Search for the cell housing the specified text and yield its (X, Y) center coordinate. 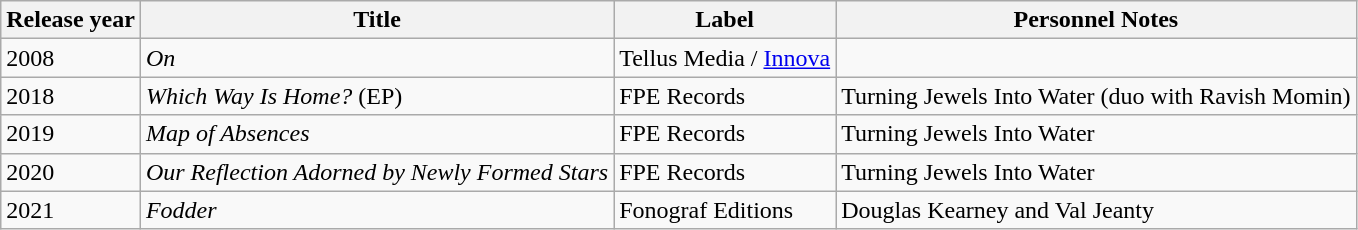
2019 (71, 134)
Fonograf Editions (725, 210)
Turning Jewels Into Water (duo with Ravish Momin) (1096, 96)
On (376, 58)
Our Reflection Adorned by Newly Formed Stars (376, 172)
Tellus Media / Innova (725, 58)
2021 (71, 210)
Label (725, 20)
Release year (71, 20)
Which Way Is Home? (EP) (376, 96)
Personnel Notes (1096, 20)
Map of Absences (376, 134)
Fodder (376, 210)
2008 (71, 58)
Douglas Kearney and Val Jeanty (1096, 210)
2018 (71, 96)
Title (376, 20)
2020 (71, 172)
